Return (X, Y) of the center of cell containing provided text 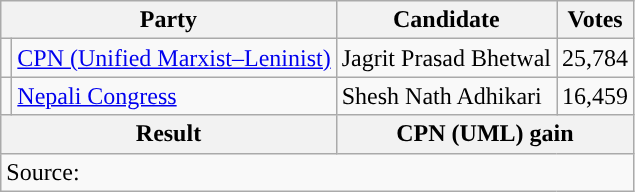
Nepali Congress (174, 96)
Result (168, 134)
Source: (318, 172)
CPN (Unified Marxist–Leninist) (174, 58)
25,784 (596, 58)
Shesh Nath Adhikari (446, 96)
Candidate (446, 20)
16,459 (596, 96)
Party (168, 20)
Votes (596, 20)
CPN (UML) gain (484, 134)
Jagrit Prasad Bhetwal (446, 58)
